Find where the given text appears and provide that cell's center as (X, Y) coordinate. 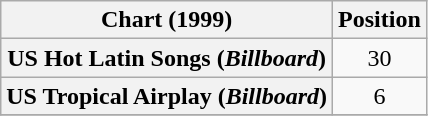
US Tropical Airplay (Billboard) (167, 96)
30 (380, 58)
6 (380, 96)
Position (380, 20)
Chart (1999) (167, 20)
US Hot Latin Songs (Billboard) (167, 58)
